Find where the given text appears and provide that cell's center as [x, y] coordinate. 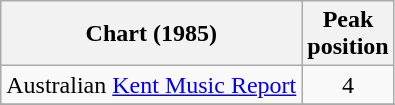
Peakposition [348, 34]
4 [348, 85]
Chart (1985) [152, 34]
Australian Kent Music Report [152, 85]
